Extract the [X, Y] coordinate from the center of the cell holding the provided text.  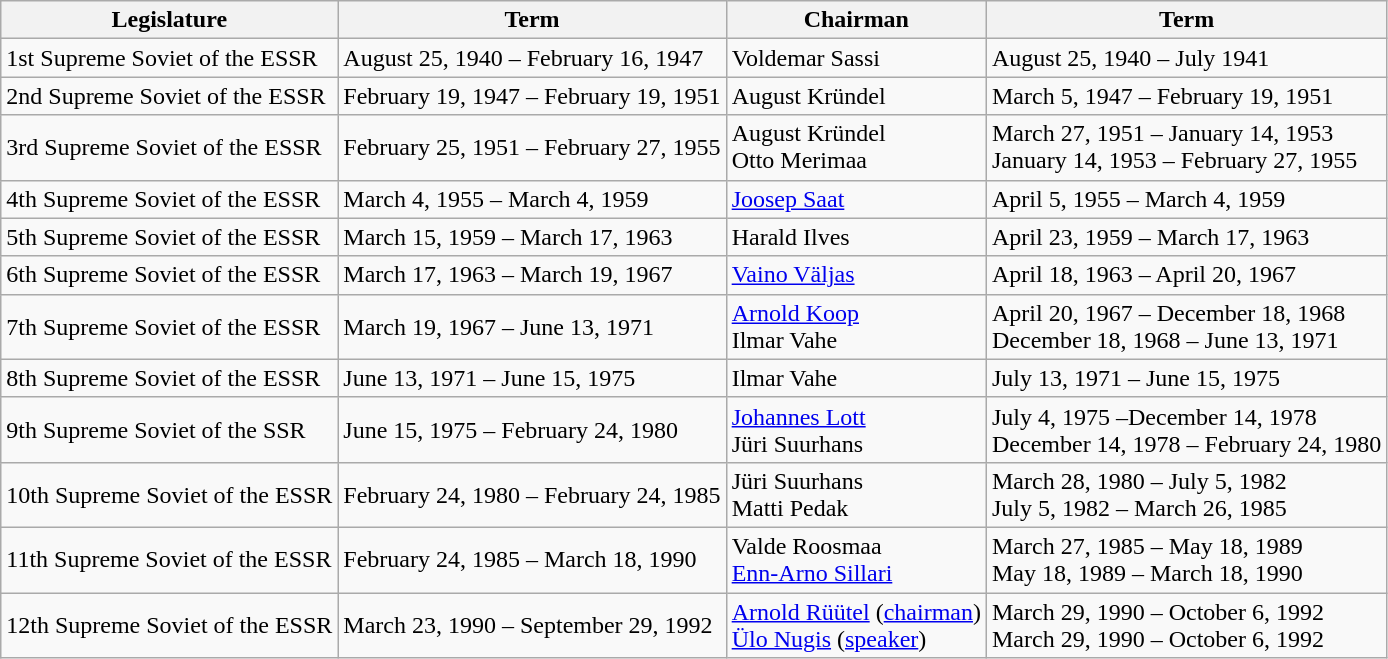
February 19, 1947 – February 19, 1951 [532, 96]
March 27, 1951 – January 14, 1953January 14, 1953 – February 27, 1955 [1186, 148]
April 20, 1967 – December 18, 1968December 18, 1968 – June 13, 1971 [1186, 326]
Arnold Rüütel (chairman)Ülo Nugis (speaker) [856, 624]
March 5, 1947 – February 19, 1951 [1186, 96]
March 15, 1959 – March 17, 1963 [532, 237]
March 17, 1963 – March 19, 1967 [532, 275]
Chairman [856, 20]
Legislature [170, 20]
March 29, 1990 – October 6, 1992March 29, 1990 – October 6, 1992 [1186, 624]
August 25, 1940 – July 1941 [1186, 58]
August KründelOtto Merimaa [856, 148]
July 4, 1975 –December 14, 1978December 14, 1978 – February 24, 1980 [1186, 430]
March 19, 1967 – June 13, 1971 [532, 326]
9th Supreme Soviet of the SSR [170, 430]
March 4, 1955 – March 4, 1959 [532, 199]
August 25, 1940 – February 16, 1947 [532, 58]
1st Supreme Soviet of the ESSR [170, 58]
February 24, 1985 – March 18, 1990 [532, 560]
Arnold KoopIlmar Vahe [856, 326]
February 25, 1951 – February 27, 1955 [532, 148]
7th Supreme Soviet of the ESSR [170, 326]
April 23, 1959 – March 17, 1963 [1186, 237]
June 15, 1975 – February 24, 1980 [532, 430]
August Kründel [856, 96]
March 28, 1980 – July 5, 1982July 5, 1982 – March 26, 1985 [1186, 494]
Joosep Saat [856, 199]
Harald Ilves [856, 237]
Valde RoosmaaEnn-Arno Sillari [856, 560]
July 13, 1971 – June 15, 1975 [1186, 378]
3rd Supreme Soviet of the ESSR [170, 148]
12th Supreme Soviet of the ESSR [170, 624]
6th Supreme Soviet of the ESSR [170, 275]
11th Supreme Soviet of the ESSR [170, 560]
Johannes LottJüri Suurhans [856, 430]
March 27, 1985 – May 18, 1989May 18, 1989 – March 18, 1990 [1186, 560]
Ilmar Vahe [856, 378]
Vaino Väljas [856, 275]
2nd Supreme Soviet of the ESSR [170, 96]
5th Supreme Soviet of the ESSR [170, 237]
Jüri SuurhansMatti Pedak [856, 494]
April 5, 1955 – March 4, 1959 [1186, 199]
8th Supreme Soviet of the ESSR [170, 378]
4th Supreme Soviet of the ESSR [170, 199]
June 13, 1971 – June 15, 1975 [532, 378]
Voldemar Sassi [856, 58]
February 24, 1980 – February 24, 1985 [532, 494]
April 18, 1963 – April 20, 1967 [1186, 275]
10th Supreme Soviet of the ESSR [170, 494]
March 23, 1990 – September 29, 1992 [532, 624]
